From the cell containing the given text, extract its center point as [x, y] coordinate. 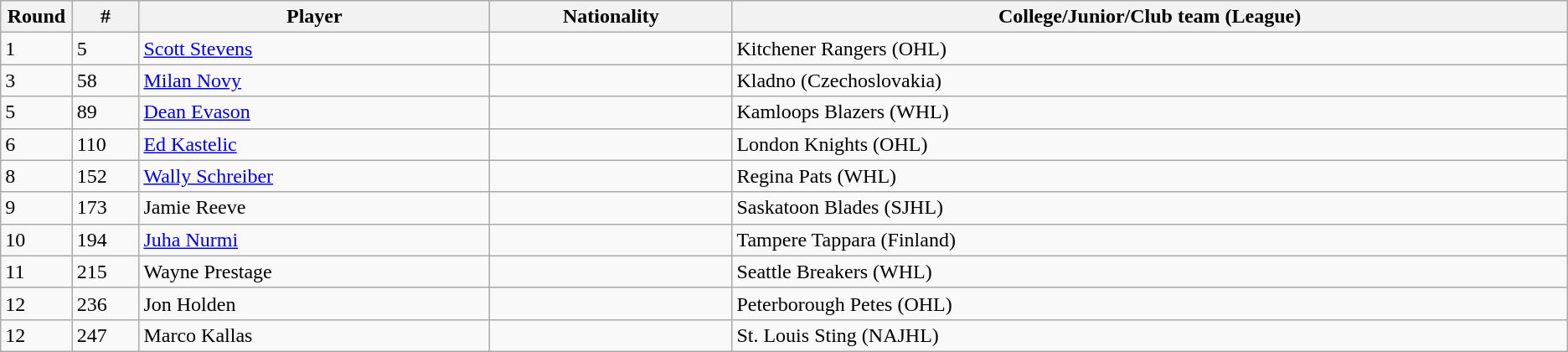
Saskatoon Blades (SJHL) [1149, 208]
Seattle Breakers (WHL) [1149, 272]
247 [106, 335]
110 [106, 144]
Regina Pats (WHL) [1149, 176]
10 [37, 240]
58 [106, 80]
Juha Nurmi [315, 240]
Dean Evason [315, 112]
# [106, 17]
236 [106, 303]
Scott Stevens [315, 49]
Marco Kallas [315, 335]
Wally Schreiber [315, 176]
Kladno (Czechoslovakia) [1149, 80]
Kitchener Rangers (OHL) [1149, 49]
Peterborough Petes (OHL) [1149, 303]
6 [37, 144]
London Knights (OHL) [1149, 144]
8 [37, 176]
Round [37, 17]
Kamloops Blazers (WHL) [1149, 112]
173 [106, 208]
Nationality [611, 17]
89 [106, 112]
11 [37, 272]
Tampere Tappara (Finland) [1149, 240]
College/Junior/Club team (League) [1149, 17]
215 [106, 272]
Wayne Prestage [315, 272]
3 [37, 80]
Ed Kastelic [315, 144]
St. Louis Sting (NAJHL) [1149, 335]
1 [37, 49]
Player [315, 17]
152 [106, 176]
Jon Holden [315, 303]
Milan Novy [315, 80]
194 [106, 240]
Jamie Reeve [315, 208]
9 [37, 208]
